For the text-containing cell, return its midpoint in [X, Y] coordinate format. 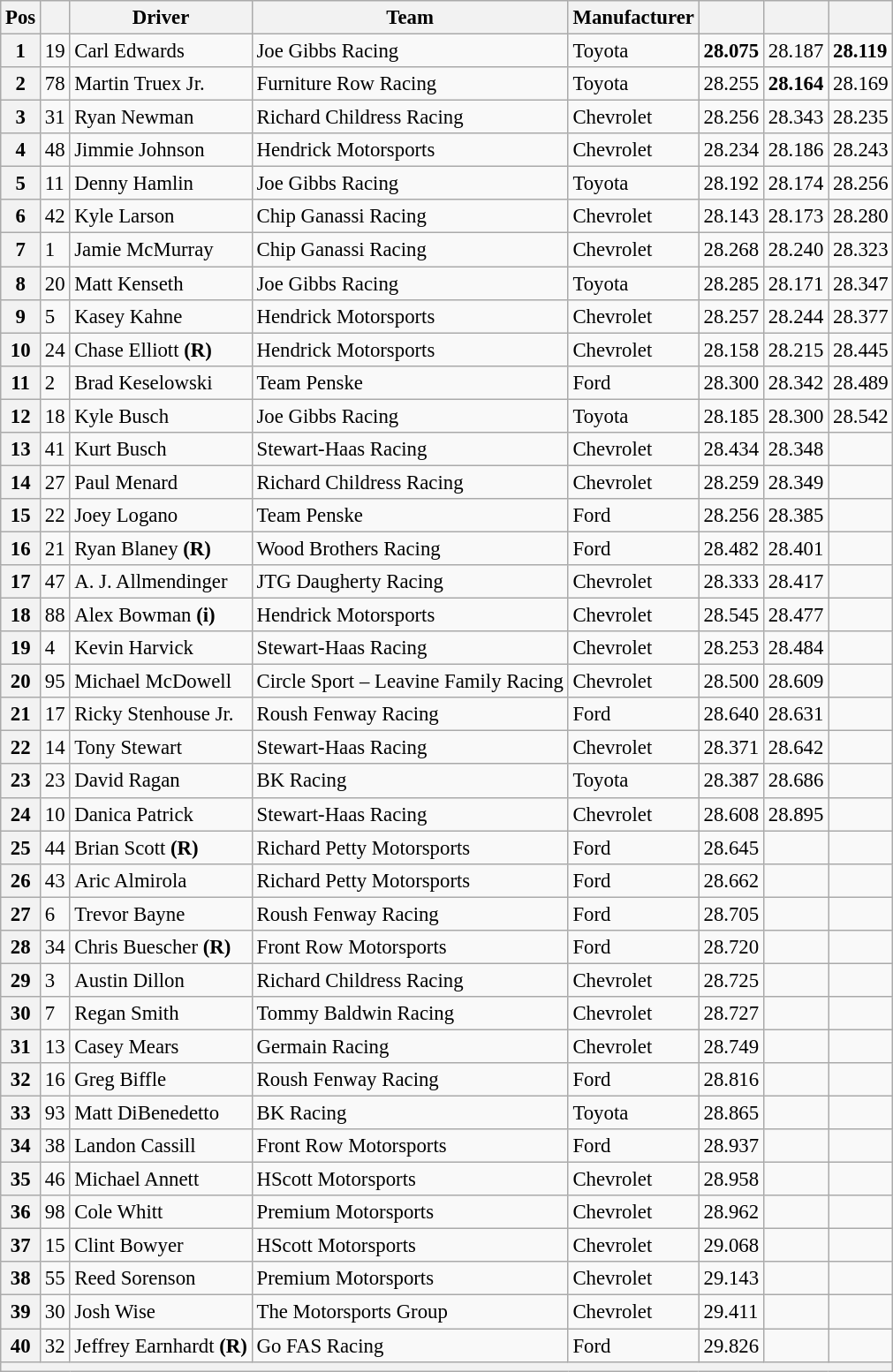
28.143 [731, 216]
93 [55, 1113]
12 [21, 416]
43 [55, 880]
28.725 [731, 980]
28.333 [731, 582]
28.285 [731, 283]
Michael McDowell [161, 682]
Ryan Blaney (R) [161, 548]
Kurt Busch [161, 449]
28.645 [731, 848]
28.631 [795, 714]
28.500 [731, 682]
40 [21, 1346]
28.244 [795, 316]
29 [21, 980]
95 [55, 682]
28.686 [795, 781]
28.609 [795, 682]
8 [21, 283]
36 [21, 1212]
28.640 [731, 714]
Chris Buescher (R) [161, 947]
9 [21, 316]
Trevor Bayne [161, 914]
28.280 [860, 216]
28.347 [860, 283]
Kasey Kahne [161, 316]
28.962 [731, 1212]
Brian Scott (R) [161, 848]
28.215 [795, 350]
28.342 [795, 382]
28.434 [731, 449]
28.343 [795, 117]
46 [55, 1180]
Tommy Baldwin Racing [410, 1014]
Wood Brothers Racing [410, 548]
Team [410, 18]
28.489 [860, 382]
28.259 [731, 482]
29.826 [731, 1346]
Kyle Larson [161, 216]
Pos [21, 18]
Ricky Stenhouse Jr. [161, 714]
39 [21, 1312]
Furniture Row Racing [410, 84]
28.075 [731, 51]
Go FAS Racing [410, 1346]
Kevin Harvick [161, 648]
Matt DiBenedetto [161, 1113]
28.865 [731, 1113]
Chase Elliott (R) [161, 350]
Landon Cassill [161, 1146]
29.143 [731, 1279]
47 [55, 582]
28.482 [731, 548]
28.323 [860, 250]
29.411 [731, 1312]
28.119 [860, 51]
Driver [161, 18]
Casey Mears [161, 1046]
Matt Kenseth [161, 283]
28.234 [731, 150]
28.545 [731, 615]
28.164 [795, 84]
28.377 [860, 316]
28.705 [731, 914]
26 [21, 880]
28.749 [731, 1046]
28.253 [731, 648]
Josh Wise [161, 1312]
Clint Bowyer [161, 1246]
A. J. Allmendinger [161, 582]
Michael Annett [161, 1180]
Manufacturer [633, 18]
28.255 [731, 84]
28.158 [731, 350]
28.387 [731, 781]
Danica Patrick [161, 814]
28.192 [731, 184]
55 [55, 1279]
Greg Biffle [161, 1080]
Jamie McMurray [161, 250]
Paul Menard [161, 482]
28.720 [731, 947]
28.169 [860, 84]
42 [55, 216]
28.235 [860, 117]
The Motorsports Group [410, 1312]
28.187 [795, 51]
28.173 [795, 216]
Germain Racing [410, 1046]
Kyle Busch [161, 416]
Denny Hamlin [161, 184]
Austin Dillon [161, 980]
78 [55, 84]
98 [55, 1212]
29.068 [731, 1246]
88 [55, 615]
48 [55, 150]
Ryan Newman [161, 117]
Carl Edwards [161, 51]
28.348 [795, 449]
28.385 [795, 516]
28.240 [795, 250]
Martin Truex Jr. [161, 84]
28.268 [731, 250]
28.371 [731, 748]
Jimmie Johnson [161, 150]
Reed Sorenson [161, 1279]
28.484 [795, 648]
28.171 [795, 283]
28.401 [795, 548]
25 [21, 848]
44 [55, 848]
28.895 [795, 814]
28.727 [731, 1014]
Aric Almirola [161, 880]
28.186 [795, 150]
28.816 [731, 1080]
28.445 [860, 350]
28.608 [731, 814]
28.174 [795, 184]
41 [55, 449]
Joey Logano [161, 516]
Circle Sport – Leavine Family Racing [410, 682]
JTG Daugherty Racing [410, 582]
Alex Bowman (i) [161, 615]
35 [21, 1180]
28.937 [731, 1146]
37 [21, 1246]
28.958 [731, 1180]
33 [21, 1113]
Jeffrey Earnhardt (R) [161, 1346]
Regan Smith [161, 1014]
David Ragan [161, 781]
Cole Whitt [161, 1212]
Tony Stewart [161, 748]
28.477 [795, 615]
28.542 [860, 416]
28.185 [731, 416]
28.349 [795, 482]
28.662 [731, 880]
28 [21, 947]
Brad Keselowski [161, 382]
28.417 [795, 582]
28.642 [795, 748]
28.243 [860, 150]
28.257 [731, 316]
